Extract the [X, Y] coordinate from the center of the cell holding the provided text.  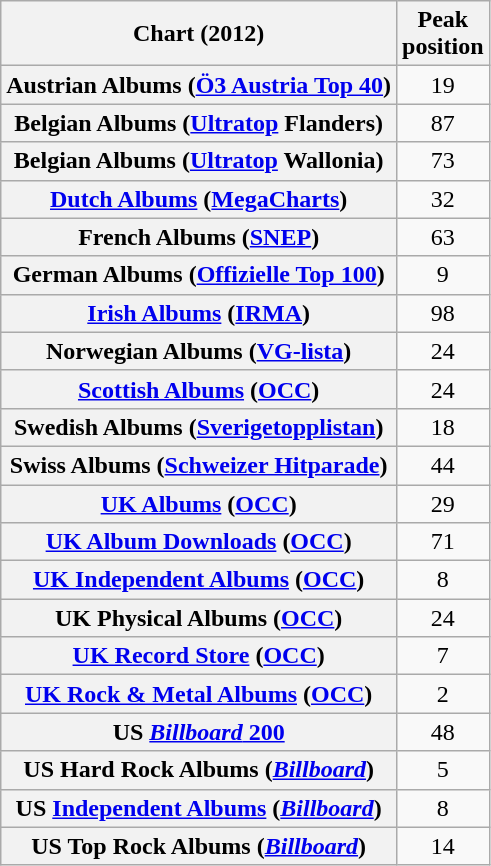
US Top Rock Albums (Billboard) [199, 846]
19 [443, 85]
Chart (2012) [199, 34]
44 [443, 465]
US Billboard 200 [199, 732]
29 [443, 503]
32 [443, 199]
German Albums (Offizielle Top 100) [199, 275]
UK Albums (OCC) [199, 503]
UK Album Downloads (OCC) [199, 542]
18 [443, 427]
UK Physical Albums (OCC) [199, 618]
14 [443, 846]
2 [443, 694]
Swiss Albums (Schweizer Hitparade) [199, 465]
US Hard Rock Albums (Billboard) [199, 770]
71 [443, 542]
87 [443, 123]
Peakposition [443, 34]
73 [443, 161]
Dutch Albums (MegaCharts) [199, 199]
7 [443, 656]
US Independent Albums (Billboard) [199, 808]
98 [443, 313]
5 [443, 770]
UK Independent Albums (OCC) [199, 580]
63 [443, 237]
9 [443, 275]
UK Record Store (OCC) [199, 656]
Belgian Albums (Ultratop Flanders) [199, 123]
Belgian Albums (Ultratop Wallonia) [199, 161]
French Albums (SNEP) [199, 237]
48 [443, 732]
Austrian Albums (Ö3 Austria Top 40) [199, 85]
Scottish Albums (OCC) [199, 389]
Norwegian Albums (VG-lista) [199, 351]
Irish Albums (IRMA) [199, 313]
UK Rock & Metal Albums (OCC) [199, 694]
Swedish Albums (Sverigetopplistan) [199, 427]
